Output the [x, y] coordinate of the center of the cell containing the given text.  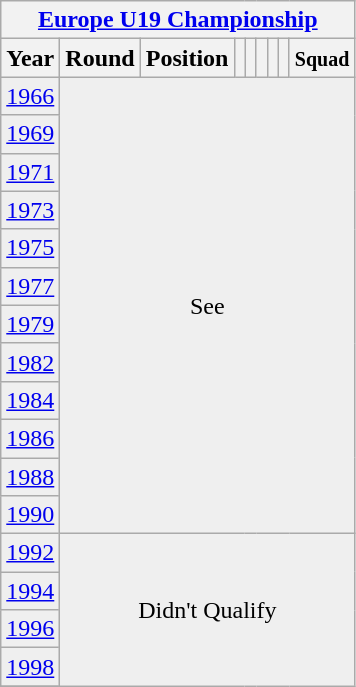
1982 [30, 362]
1979 [30, 324]
1973 [30, 210]
1975 [30, 248]
Year [30, 58]
1977 [30, 286]
1986 [30, 438]
1969 [30, 134]
Squad [322, 58]
Didn't Qualify [208, 610]
1988 [30, 477]
1996 [30, 629]
Europe U19 Championship [178, 20]
1984 [30, 400]
See [208, 306]
1992 [30, 553]
1971 [30, 172]
1994 [30, 591]
1998 [30, 667]
1990 [30, 515]
Position [187, 58]
1966 [30, 96]
Round [100, 58]
